For the text-containing cell, return its midpoint in (X, Y) coordinate format. 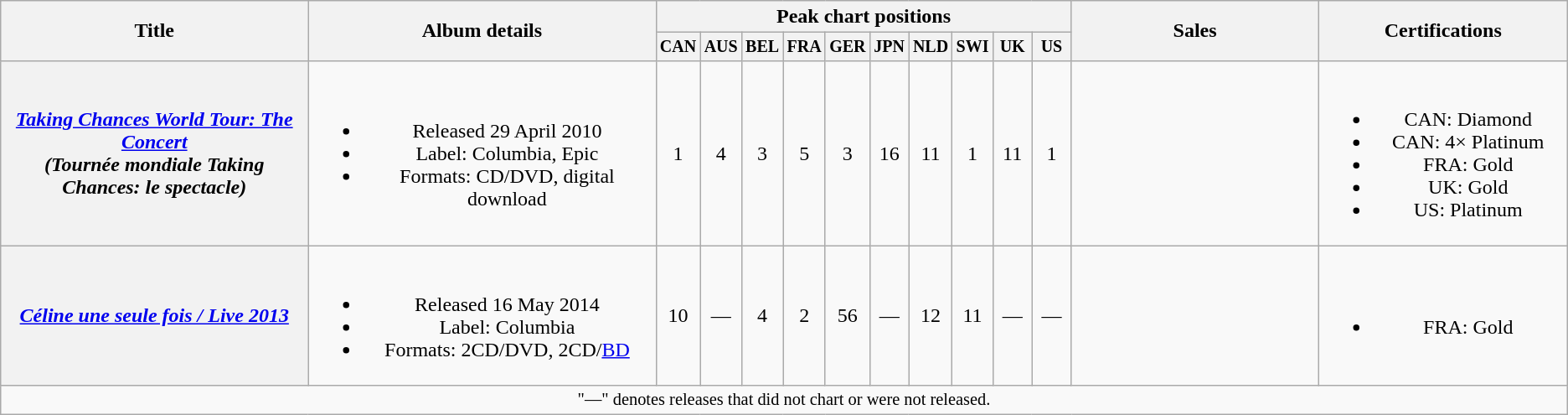
"—" denotes releases that did not chart or were not released. (784, 400)
AUS (720, 47)
16 (890, 153)
NLD (931, 47)
Certifications (1442, 31)
FRA: Gold (1442, 315)
Released 16 May 2014Label: ColumbiaFormats: 2CD/DVD, 2CD/BD (482, 315)
Released 29 April 2010Label: Columbia, EpicFormats: CD/DVD, digital download (482, 153)
US (1052, 47)
UK (1012, 47)
12 (931, 315)
BEL (762, 47)
JPN (890, 47)
Taking Chances World Tour: The Concert(Tournée mondiale Taking Chances: le spectacle) (154, 153)
2 (804, 315)
FRA (804, 47)
Sales (1194, 31)
Title (154, 31)
Peak chart positions (864, 17)
10 (678, 315)
CAN: DiamondCAN: 4× PlatinumFRA: GoldUK: GoldUS: Platinum (1442, 153)
5 (804, 153)
CAN (678, 47)
Album details (482, 31)
SWI (972, 47)
Céline une seule fois / Live 2013 (154, 315)
GER (848, 47)
56 (848, 315)
